Extract the (X, Y) coordinate from the center of the cell holding the provided text.  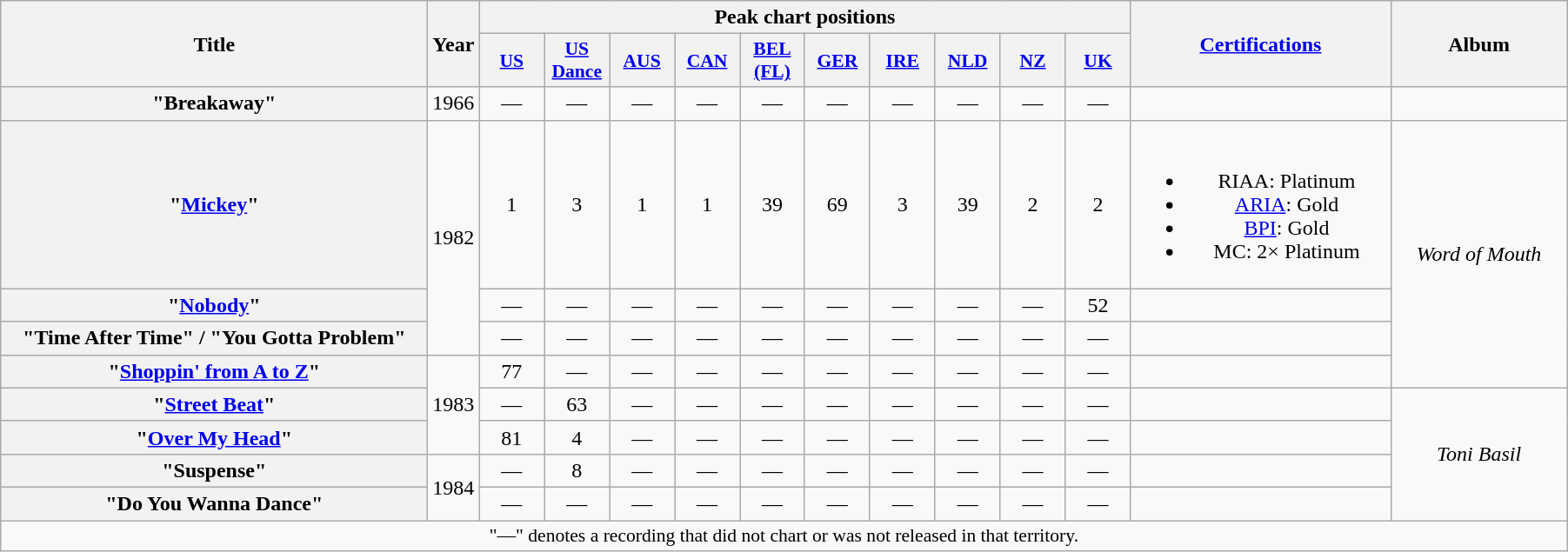
"Shoppin' from A to Z" (214, 371)
1966 (454, 103)
"Over My Head" (214, 437)
Title (214, 43)
BEL (FL) (772, 61)
GER (837, 61)
Toni Basil (1478, 454)
Peak chart positions (805, 17)
52 (1098, 305)
1983 (454, 404)
Year (454, 43)
Certifications (1261, 43)
NZ (1033, 61)
"Suspense" (214, 470)
AUS (642, 61)
81 (511, 437)
IRE (903, 61)
8 (577, 470)
RIAA: PlatinumARIA: GoldBPI: GoldMC: 2× Platinum (1261, 204)
NLD (967, 61)
"Do You Wanna Dance" (214, 503)
"Breakaway" (214, 103)
1984 (454, 487)
US (511, 61)
Word of Mouth (1478, 254)
"Time After Time" / "You Gotta Problem" (214, 338)
US Dance (577, 61)
Album (1478, 43)
69 (837, 204)
CAN (708, 61)
4 (577, 437)
77 (511, 371)
"Street Beat" (214, 404)
UK (1098, 61)
"Nobody" (214, 305)
63 (577, 404)
"Mickey" (214, 204)
"—" denotes a recording that did not chart or was not released in that territory. (784, 535)
1982 (454, 237)
